From the cell containing the given text, extract its center point as (x, y) coordinate. 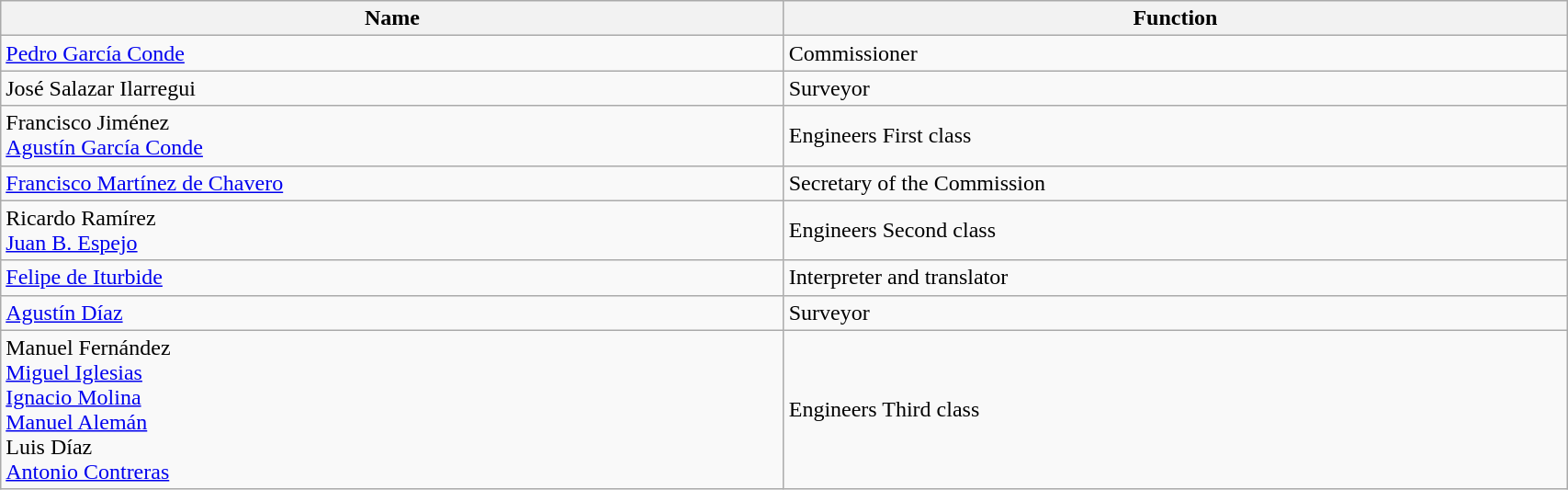
Function (1175, 18)
Commissioner (1175, 53)
Engineers First class (1175, 136)
Engineers Third class (1175, 410)
Manuel FernándezMiguel IglesiasIgnacio MolinaManuel AlemánLuis DíazAntonio Contreras (392, 410)
José Salazar Ilarregui (392, 88)
Francisco Martínez de Chavero (392, 183)
Felipe de Iturbide (392, 278)
Secretary of the Commission (1175, 183)
Engineers Second class (1175, 230)
Pedro García Conde (392, 53)
Francisco Jiménez Agustín García Conde (392, 136)
Ricardo RamírezJuan B. Espejo (392, 230)
Name (392, 18)
Interpreter and translator (1175, 278)
Agustín Díaz (392, 313)
